Find where the given text appears and provide that cell's center as [x, y] coordinate. 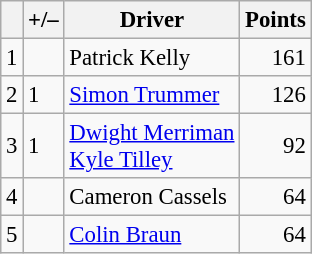
Colin Braun [152, 235]
Cameron Cassels [152, 197]
5 [12, 235]
Patrick Kelly [152, 58]
4 [12, 197]
126 [276, 95]
3 [12, 146]
2 [12, 95]
Points [276, 20]
Dwight Merriman Kyle Tilley [152, 146]
92 [276, 146]
+/– [44, 20]
Driver [152, 20]
Simon Trummer [152, 95]
161 [276, 58]
